Return the (X, Y) coordinate for the center point of the cell that contains the specified text.  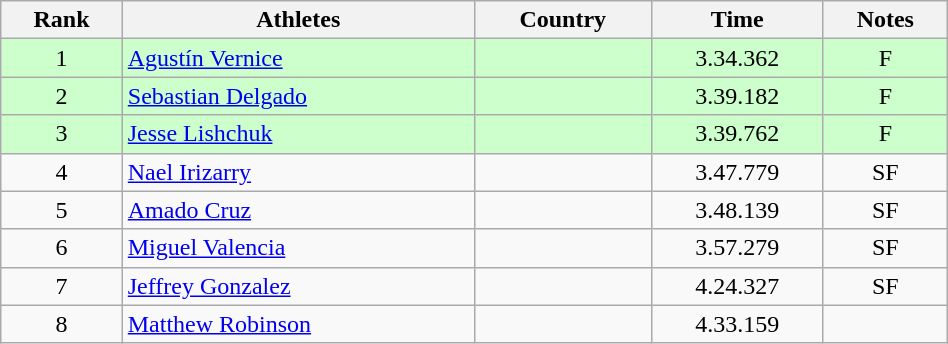
8 (62, 324)
7 (62, 286)
3.39.762 (737, 134)
Notes (885, 20)
2 (62, 96)
Agustín Vernice (298, 58)
6 (62, 248)
Athletes (298, 20)
3.57.279 (737, 248)
5 (62, 210)
Miguel Valencia (298, 248)
Country (562, 20)
1 (62, 58)
4 (62, 172)
Time (737, 20)
3.48.139 (737, 210)
3.39.182 (737, 96)
Sebastian Delgado (298, 96)
Rank (62, 20)
3 (62, 134)
Jesse Lishchuk (298, 134)
4.33.159 (737, 324)
Jeffrey Gonzalez (298, 286)
3.34.362 (737, 58)
3.47.779 (737, 172)
Nael Irizarry (298, 172)
4.24.327 (737, 286)
Amado Cruz (298, 210)
Matthew Robinson (298, 324)
